Locate the cell with the specified text and output its [x, y] center coordinate. 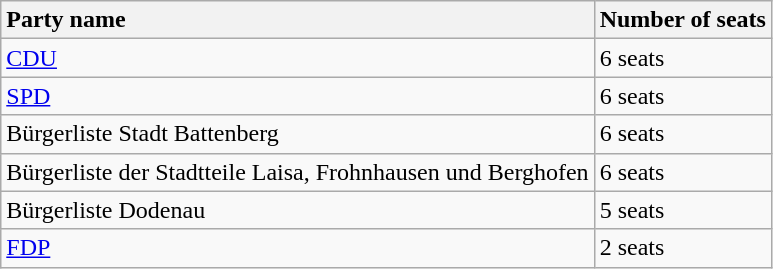
FDP [298, 248]
Bürgerliste Stadt Battenberg [298, 134]
2 seats [682, 248]
5 seats [682, 210]
Number of seats [682, 20]
Bürgerliste der Stadtteile Laisa, Frohnhausen und Berghofen [298, 172]
CDU [298, 58]
Bürgerliste Dodenau [298, 210]
Party name [298, 20]
SPD [298, 96]
